Detect which cell encompasses the target text, then output its [X, Y] center coordinate. 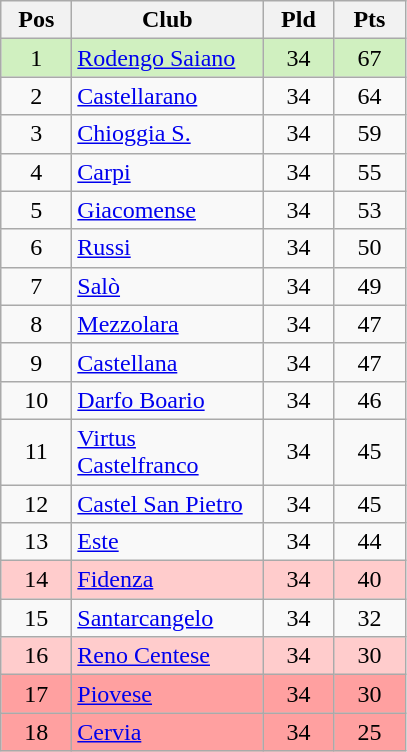
44 [370, 542]
15 [36, 618]
Chioggia S. [168, 134]
67 [370, 58]
Russi [168, 248]
4 [36, 172]
14 [36, 580]
7 [36, 286]
16 [36, 656]
Santarcangelo [168, 618]
Darfo Boario [168, 400]
12 [36, 503]
2 [36, 96]
Pts [370, 20]
Giacomense [168, 210]
50 [370, 248]
Club [168, 20]
32 [370, 618]
6 [36, 248]
Este [168, 542]
Mezzolara [168, 324]
8 [36, 324]
Salò [168, 286]
Pld [298, 20]
Castellana [168, 362]
59 [370, 134]
49 [370, 286]
53 [370, 210]
3 [36, 134]
64 [370, 96]
Castellarano [168, 96]
Rodengo Saiano [168, 58]
10 [36, 400]
5 [36, 210]
40 [370, 580]
Pos [36, 20]
9 [36, 362]
11 [36, 452]
17 [36, 694]
Fidenza [168, 580]
18 [36, 732]
Piovese [168, 694]
25 [370, 732]
Carpi [168, 172]
55 [370, 172]
Castel San Pietro [168, 503]
Cervia [168, 732]
46 [370, 400]
Virtus Castelfranco [168, 452]
Reno Centese [168, 656]
1 [36, 58]
13 [36, 542]
